Find where the given text appears and provide that cell's center as (x, y) coordinate. 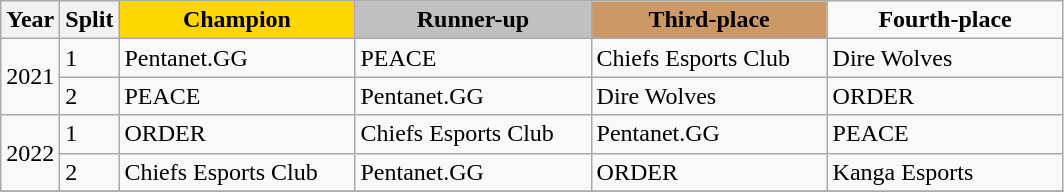
Runner-up (473, 20)
Champion (237, 20)
Year (30, 20)
Kanga Esports (945, 172)
2022 (30, 153)
2021 (30, 77)
Fourth-place (945, 20)
Third-place (709, 20)
Split (90, 20)
